Return the [X, Y] coordinate for the center point of the cell that contains the specified text.  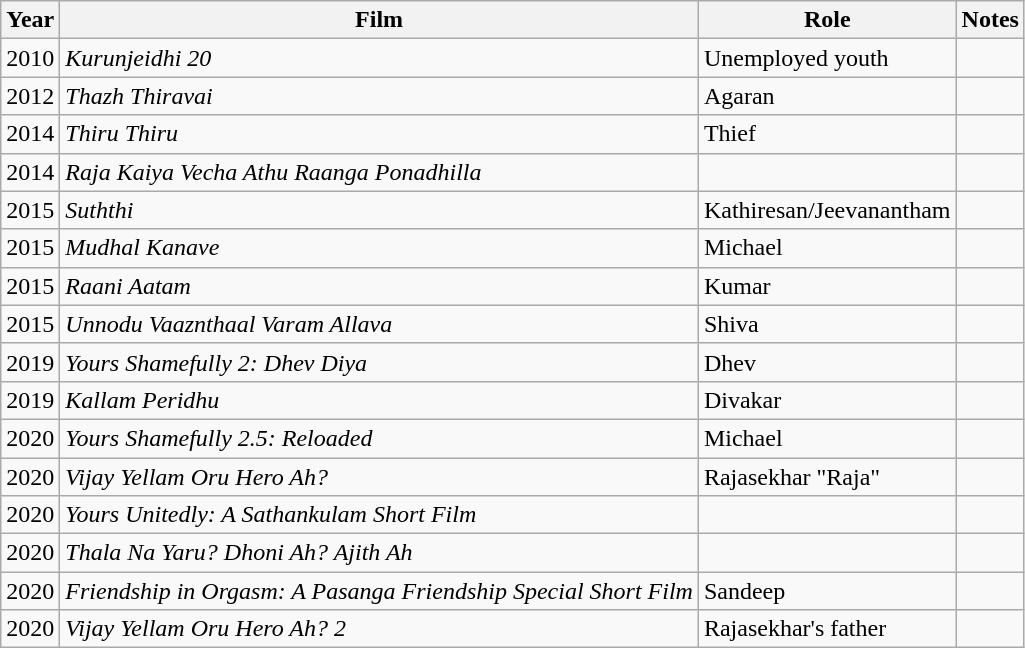
Kathiresan/Jeevanantham [827, 210]
Dhev [827, 362]
2010 [30, 58]
Thief [827, 134]
Kallam Peridhu [380, 400]
Mudhal Kanave [380, 248]
Thala Na Yaru? Dhoni Ah? Ajith Ah [380, 553]
Shiva [827, 324]
Divakar [827, 400]
Vijay Yellam Oru Hero Ah? [380, 477]
2012 [30, 96]
Role [827, 20]
Year [30, 20]
Rajasekhar "Raja" [827, 477]
Kumar [827, 286]
Sandeep [827, 591]
Kurunjeidhi 20 [380, 58]
Raja Kaiya Vecha Athu Raanga Ponadhilla [380, 172]
Unemployed youth [827, 58]
Raani Aatam [380, 286]
Unnodu Vaaznthaal Varam Allava [380, 324]
Film [380, 20]
Rajasekhar's father [827, 629]
Thazh Thiravai [380, 96]
Yours Unitedly: A Sathankulam Short Film [380, 515]
Thiru Thiru [380, 134]
Agaran [827, 96]
Friendship in Orgasm: A Pasanga Friendship Special Short Film [380, 591]
Vijay Yellam Oru Hero Ah? 2 [380, 629]
Suththi [380, 210]
Notes [990, 20]
Yours Shamefully 2: Dhev Diya [380, 362]
Yours Shamefully 2.5: Reloaded [380, 438]
